Return (x, y) of the center of cell containing provided text 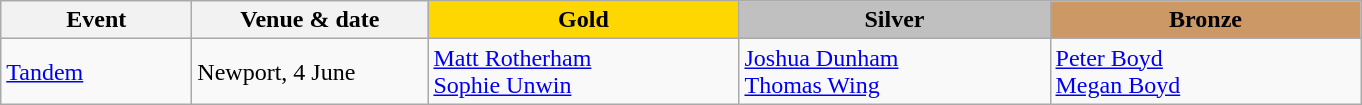
Newport, 4 June (310, 72)
Peter Boyd Megan Boyd (1206, 72)
Matt Rotherham Sophie Unwin (584, 72)
Tandem (96, 72)
Gold (584, 20)
Silver (894, 20)
Bronze (1206, 20)
Venue & date (310, 20)
Joshua Dunham Thomas Wing (894, 72)
Event (96, 20)
